Return the (X, Y) coordinate for the center point of the cell that contains the specified text.  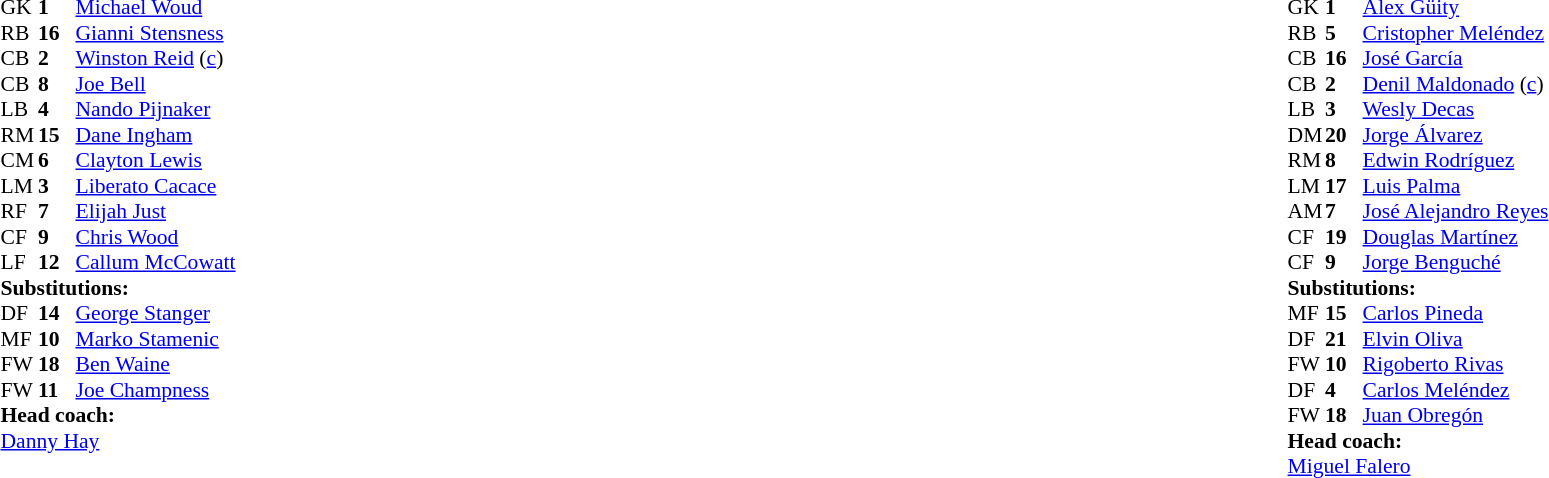
Danny Hay (118, 441)
21 (1344, 339)
Clayton Lewis (156, 161)
Carlos Pineda (1456, 313)
19 (1344, 237)
Jorge Álvarez (1456, 135)
Winston Reid (c) (156, 59)
Douglas Martínez (1456, 237)
Nando Pijnaker (156, 109)
5 (1344, 33)
Gianni Stensness (156, 33)
Carlos Meléndez (1456, 390)
Joe Champness (156, 390)
Jorge Benguché (1456, 263)
CM (19, 161)
Rigoberto Rivas (1456, 365)
Dane Ingham (156, 135)
RF (19, 211)
Cristopher Meléndez (1456, 33)
Elvin Oliva (1456, 339)
6 (57, 161)
José García (1456, 59)
Liberato Cacace (156, 186)
Elijah Just (156, 211)
Callum McCowatt (156, 263)
Denil Maldonado (c) (1456, 84)
20 (1344, 135)
George Stanger (156, 313)
LF (19, 263)
Juan Obregón (1456, 415)
14 (57, 313)
Joe Bell (156, 84)
Ben Waine (156, 365)
Wesly Decas (1456, 109)
Chris Wood (156, 237)
DM (1307, 135)
José Alejandro Reyes (1456, 211)
17 (1344, 186)
AM (1307, 211)
Edwin Rodríguez (1456, 161)
Marko Stamenic (156, 339)
11 (57, 390)
12 (57, 263)
Luis Palma (1456, 186)
